Pinpoint the cell where the given text exists, returning its (X, Y) midpoint coordinate. 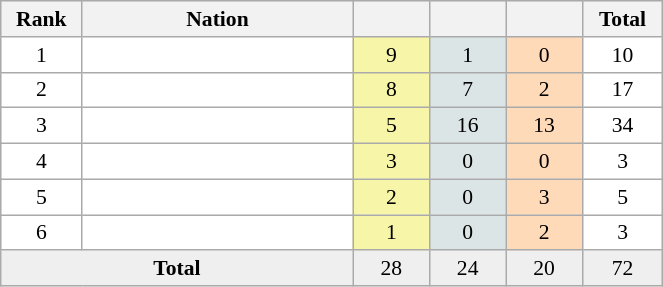
10 (622, 55)
9 (391, 55)
20 (544, 269)
8 (391, 90)
28 (391, 269)
4 (42, 162)
17 (622, 90)
7 (467, 90)
72 (622, 269)
16 (467, 126)
13 (544, 126)
6 (42, 233)
24 (467, 269)
Rank (42, 19)
Nation (218, 19)
34 (622, 126)
